Locate the cell with the specified text and output its (x, y) center coordinate. 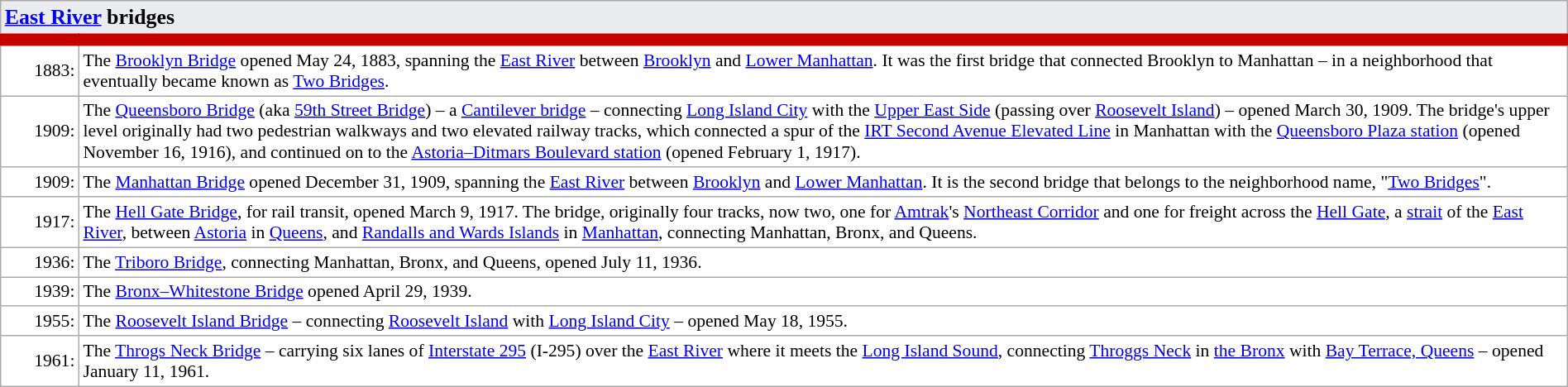
The Triboro Bridge, connecting Manhattan, Bronx, and Queens, opened July 11, 1936. (823, 262)
1883: (40, 68)
1961: (40, 361)
1917: (40, 222)
1955: (40, 322)
East River bridges (784, 20)
The Bronx–Whitestone Bridge opened April 29, 1939. (823, 292)
1936: (40, 262)
1939: (40, 292)
The Roosevelt Island Bridge – connecting Roosevelt Island with Long Island City – opened May 18, 1955. (823, 322)
